Search for the cell housing the specified text and yield its (x, y) center coordinate. 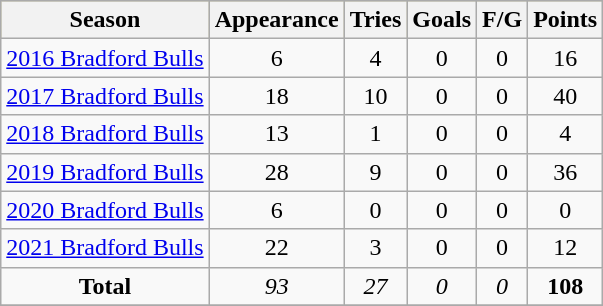
2018 Bradford Bulls (105, 134)
2021 Bradford Bulls (105, 248)
12 (566, 248)
16 (566, 58)
Points (566, 20)
2020 Bradford Bulls (105, 210)
93 (276, 286)
40 (566, 96)
10 (376, 96)
2019 Bradford Bulls (105, 172)
1 (376, 134)
Appearance (276, 20)
27 (376, 286)
13 (276, 134)
3 (376, 248)
2016 Bradford Bulls (105, 58)
18 (276, 96)
F/G (502, 20)
28 (276, 172)
Total (105, 286)
36 (566, 172)
Goals (442, 20)
9 (376, 172)
108 (566, 286)
22 (276, 248)
Tries (376, 20)
2017 Bradford Bulls (105, 96)
Season (105, 20)
